Find where the given text appears and provide that cell's center as (x, y) coordinate. 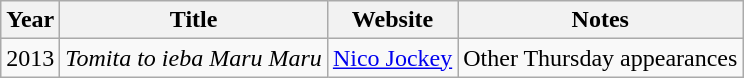
Year (30, 20)
Website (392, 20)
Tomita to ieba Maru Maru (194, 58)
Nico Jockey (392, 58)
Notes (600, 20)
2013 (30, 58)
Other Thursday appearances (600, 58)
Title (194, 20)
